Extract the [X, Y] coordinate from the center of the cell holding the provided text.  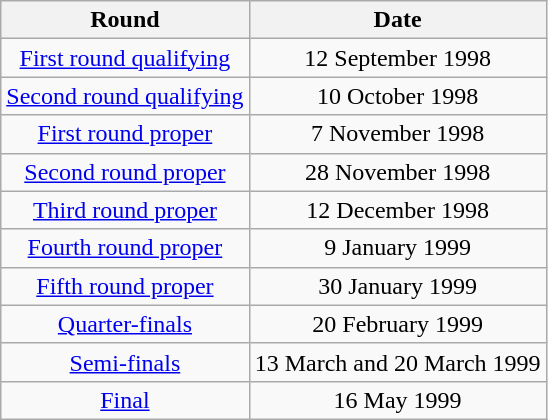
16 May 1999 [398, 400]
Fifth round proper [125, 286]
Fourth round proper [125, 248]
20 February 1999 [398, 324]
28 November 1998 [398, 172]
First round qualifying [125, 58]
7 November 1998 [398, 134]
Date [398, 20]
30 January 1999 [398, 286]
Semi-finals [125, 362]
Quarter-finals [125, 324]
Final [125, 400]
Third round proper [125, 210]
13 March and 20 March 1999 [398, 362]
10 October 1998 [398, 96]
Round [125, 20]
12 September 1998 [398, 58]
12 December 1998 [398, 210]
First round proper [125, 134]
Second round proper [125, 172]
9 January 1999 [398, 248]
Second round qualifying [125, 96]
